Output the (X, Y) coordinate of the center of the cell containing the given text.  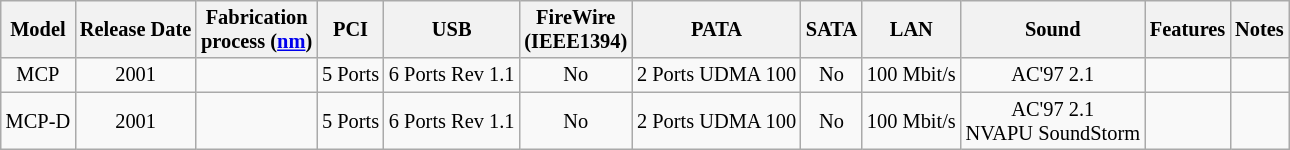
USB (452, 29)
MCP (38, 75)
MCP-D (38, 121)
Sound (1053, 29)
Model (38, 29)
PATA (716, 29)
FireWire(IEEE1394) (576, 29)
Features (1188, 29)
AC'97 2.1 (1053, 75)
Notes (1259, 29)
Release Date (136, 29)
Fabricationprocess (nm) (256, 29)
AC'97 2.1NVAPU SoundStorm (1053, 121)
LAN (912, 29)
PCI (350, 29)
SATA (832, 29)
